Extract the (X, Y) coordinate from the center of the cell holding the provided text.  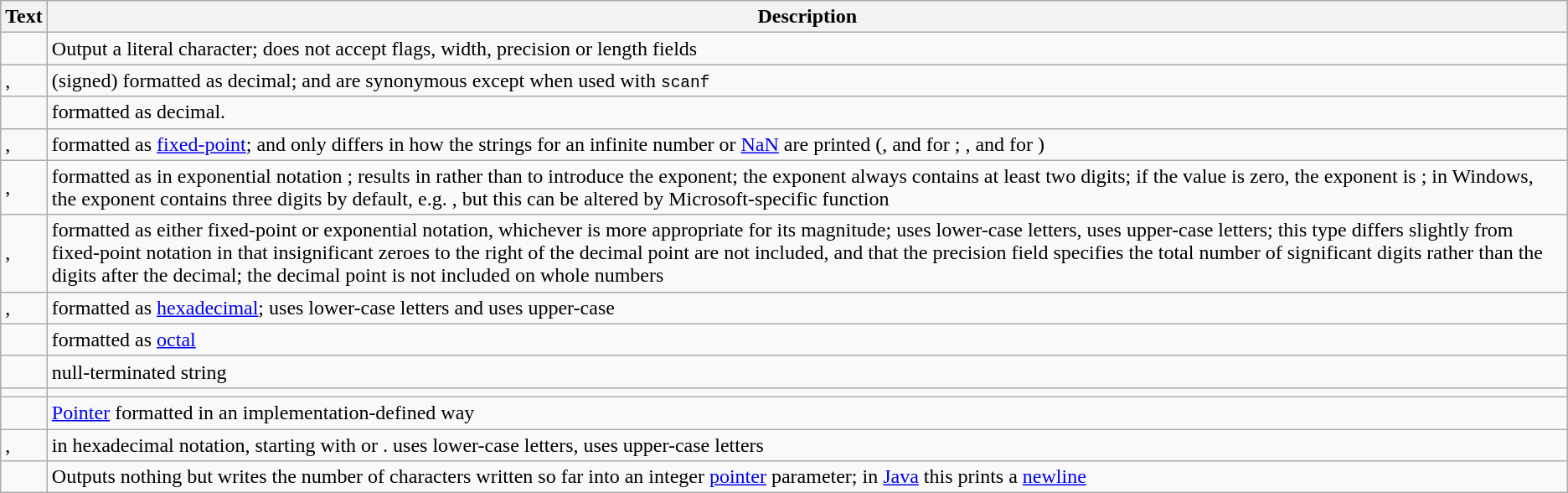
Text (24, 17)
formatted as fixed-point; and only differs in how the strings for an infinite number or NaN are printed (, and for ; , and for ) (807, 144)
Output a literal character; does not accept flags, width, precision or length fields (807, 49)
in hexadecimal notation, starting with or . uses lower-case letters, uses upper-case letters (807, 445)
formatted as octal (807, 340)
(signed) formatted as decimal; and are synonymous except when used with scanf (807, 80)
Pointer formatted in an implementation-defined way (807, 413)
Outputs nothing but writes the number of characters written so far into an integer pointer parameter; in Java this prints a newline (807, 477)
Description (807, 17)
null-terminated string (807, 371)
formatted as decimal. (807, 112)
formatted as hexadecimal; uses lower-case letters and uses upper-case (807, 308)
